Pinpoint the cell where the given text exists, returning its (X, Y) midpoint coordinate. 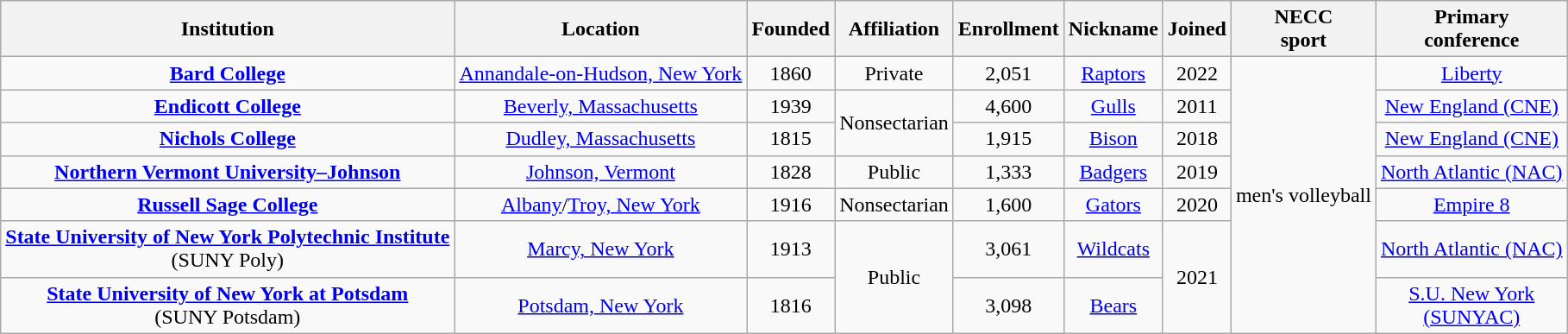
2019 (1197, 172)
Raptors (1113, 73)
Joined (1197, 29)
Primaryconference (1471, 29)
Northern Vermont University–Johnson (228, 172)
1860 (791, 73)
2011 (1197, 106)
Wildcats (1113, 249)
2022 (1197, 73)
Russell Sage College (228, 205)
Badgers (1113, 172)
Founded (791, 29)
1,333 (1008, 172)
Annandale-on-Hudson, New York (600, 73)
Affiliation (894, 29)
NECCsport (1303, 29)
1913 (791, 249)
1828 (791, 172)
Dudley, Massachusetts (600, 139)
Location (600, 29)
Empire 8 (1471, 205)
1,600 (1008, 205)
Nickname (1113, 29)
1815 (791, 139)
Enrollment (1008, 29)
Beverly, Massachusetts (600, 106)
2018 (1197, 139)
4,600 (1008, 106)
2021 (1197, 277)
Liberty (1471, 73)
Private (894, 73)
Bison (1113, 139)
Gators (1113, 205)
1816 (791, 306)
Bard College (228, 73)
S.U. New York(SUNYAC) (1471, 306)
1,915 (1008, 139)
Gulls (1113, 106)
Marcy, New York (600, 249)
men's volleyball (1303, 195)
Institution (228, 29)
State University of New York at Potsdam(SUNY Potsdam) (228, 306)
Bears (1113, 306)
2,051 (1008, 73)
Nichols College (228, 139)
Albany/Troy, New York (600, 205)
1939 (791, 106)
Endicott College (228, 106)
3,061 (1008, 249)
Potsdam, New York (600, 306)
Johnson, Vermont (600, 172)
1916 (791, 205)
State University of New York Polytechnic Institute(SUNY Poly) (228, 249)
2020 (1197, 205)
3,098 (1008, 306)
